Scan for the cell matching the given text and deliver its [X, Y] coordinate at center. 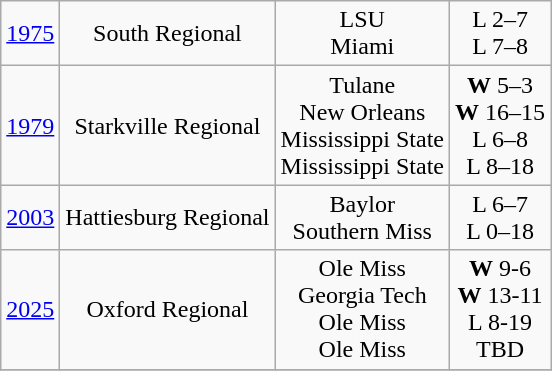
Hattiesburg Regional [168, 218]
Starkville Regional [168, 126]
L 2–7L 7–8 [500, 34]
1979 [30, 126]
Ole MissGeorgia TechOle MissOle Miss [362, 310]
2025 [30, 310]
1975 [30, 34]
BaylorSouthern Miss [362, 218]
W 9-6W 13-11L 8-19TBD [500, 310]
L 6–7L 0–18 [500, 218]
2003 [30, 218]
W 5–3W 16–15L 6–8L 8–18 [500, 126]
South Regional [168, 34]
Oxford Regional [168, 310]
LSUMiami [362, 34]
TulaneNew OrleansMississippi StateMississippi State [362, 126]
